Extract the [x, y] coordinate from the center of the cell holding the provided text.  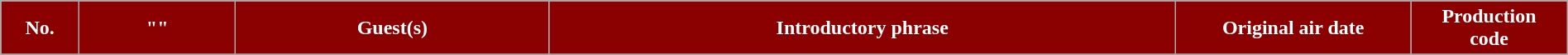
Introductory phrase [863, 28]
Guest(s) [392, 28]
Production code [1489, 28]
No. [40, 28]
"" [157, 28]
Original air date [1293, 28]
